From the cell containing the given text, extract its center point as [X, Y] coordinate. 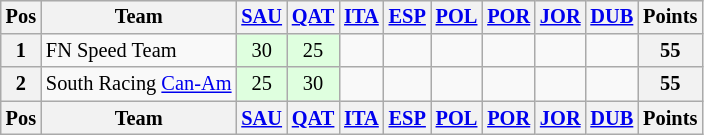
South Racing Can-Am [138, 84]
2 [21, 84]
1 [21, 51]
FN Speed Team [138, 51]
